Detect which cell encompasses the target text, then output its [x, y] center coordinate. 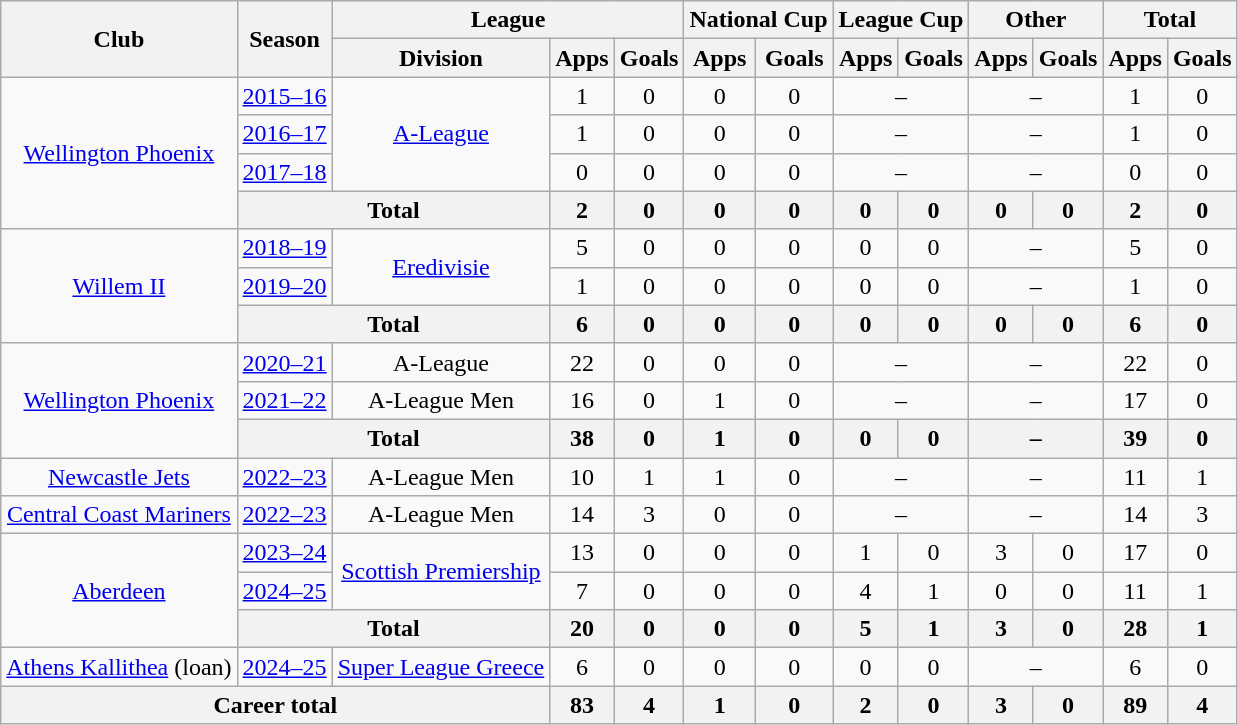
38 [582, 438]
2023–24 [284, 553]
2021–22 [284, 400]
Club [119, 39]
13 [582, 553]
Division [441, 58]
Aberdeen [119, 591]
7 [582, 591]
28 [1135, 629]
National Cup [758, 20]
10 [582, 477]
Scottish Premiership [441, 572]
League [508, 20]
2015–16 [284, 96]
League Cup [901, 20]
89 [1135, 705]
Super League Greece [441, 667]
2017–18 [284, 172]
2018–19 [284, 248]
Career total [276, 705]
2019–20 [284, 286]
Newcastle Jets [119, 477]
Athens Kallithea (loan) [119, 667]
16 [582, 400]
2020–21 [284, 362]
20 [582, 629]
83 [582, 705]
Eredivisie [441, 267]
Other [1036, 20]
39 [1135, 438]
Season [284, 39]
2016–17 [284, 134]
Willem II [119, 286]
Central Coast Mariners [119, 515]
